Pinpoint the cell where the given text exists, returning its (x, y) midpoint coordinate. 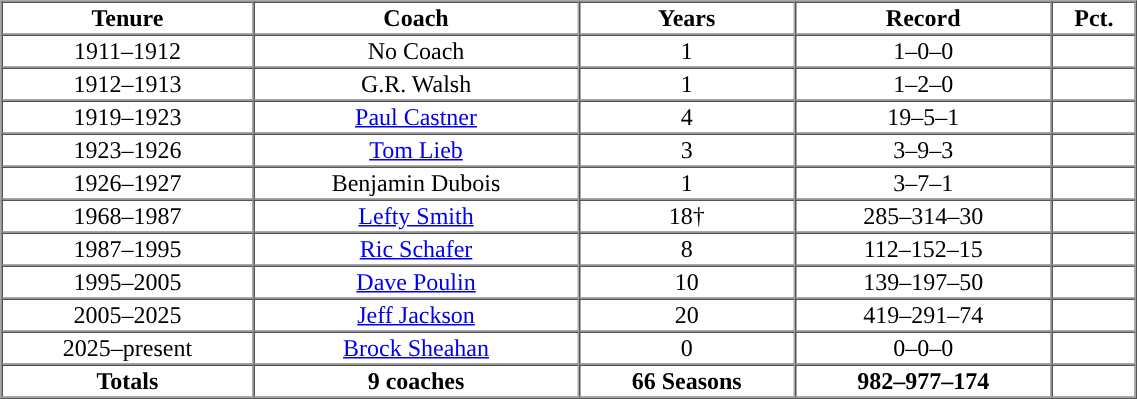
285–314–30 (924, 216)
1987–1995 (128, 248)
18† (687, 216)
112–152–15 (924, 248)
4 (687, 116)
3 (687, 150)
0 (687, 348)
Pct. (1094, 18)
1926–1927 (128, 182)
No Coach (416, 50)
8 (687, 248)
Years (687, 18)
Coach (416, 18)
Brock Sheahan (416, 348)
Benjamin Dubois (416, 182)
Ric Schafer (416, 248)
Tenure (128, 18)
1995–2005 (128, 282)
66 Seasons (687, 380)
0–0–0 (924, 348)
2005–2025 (128, 314)
Paul Castner (416, 116)
Tom Lieb (416, 150)
3–9–3 (924, 150)
Dave Poulin (416, 282)
1–2–0 (924, 84)
Jeff Jackson (416, 314)
3–7–1 (924, 182)
2025–present (128, 348)
10 (687, 282)
Totals (128, 380)
139–197–50 (924, 282)
1912–1913 (128, 84)
419–291–74 (924, 314)
1919–1923 (128, 116)
1923–1926 (128, 150)
G.R. Walsh (416, 84)
20 (687, 314)
1–0–0 (924, 50)
9 coaches (416, 380)
1968–1987 (128, 216)
982–977–174 (924, 380)
Lefty Smith (416, 216)
Record (924, 18)
1911–1912 (128, 50)
19–5–1 (924, 116)
